Return (X, Y) of the center of cell containing provided text 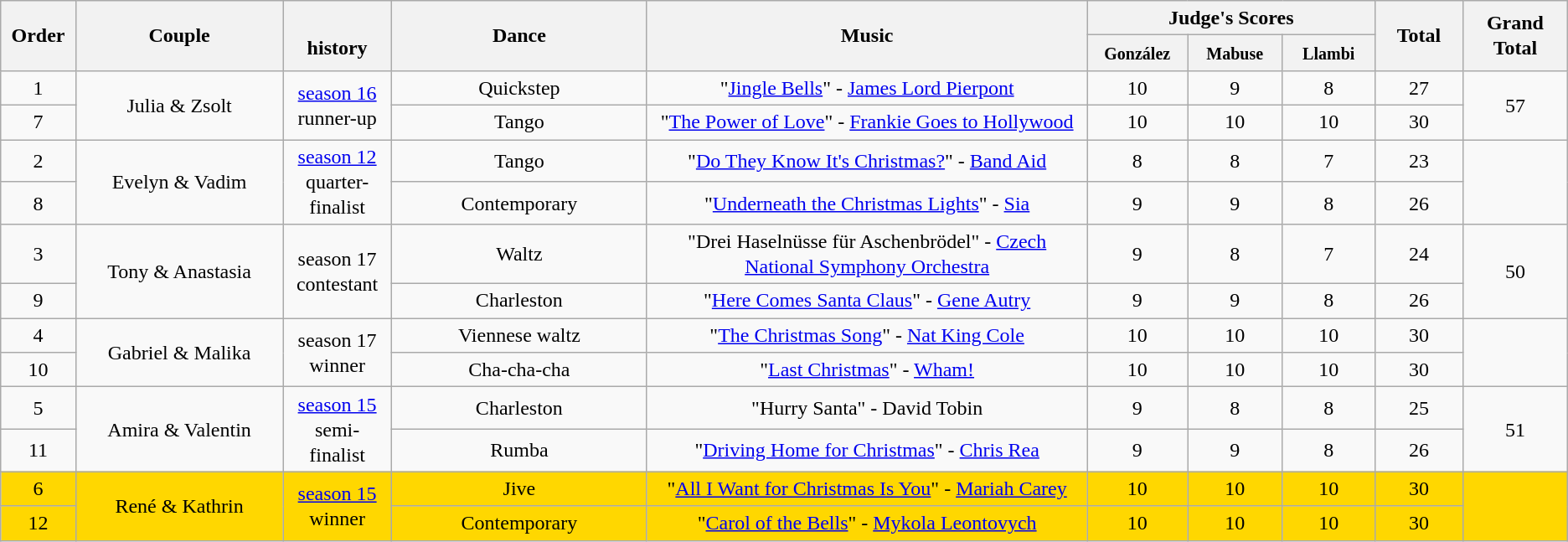
René & Kathrin (179, 506)
"Do They Know It's Christmas?" - Band Aid (867, 161)
Evelyn & Vadim (179, 181)
"Drei Haselnüsse für Aschenbrödel" - Czech National Symphony Orchestra (867, 255)
3 (39, 255)
"Driving Home for Christmas" - Chris Rea (867, 451)
23 (1419, 161)
Judge's Scores (1231, 18)
"Last Christmas" - Wham! (867, 370)
"Carol of the Bells" - Mykola Leontovych (867, 523)
Cha-cha-cha (519, 370)
1 (39, 87)
"Underneath the Christmas Lights" - Sia (867, 203)
season 15 winner (338, 506)
Quickstep (519, 87)
Julia & Zsolt (179, 105)
"The Power of Love" - Frankie Goes to Hollywood (867, 122)
Viennese waltz (519, 335)
Amira & Valentin (179, 429)
"Jingle Bells" - James Lord Pierpont (867, 87)
11 (39, 451)
González (1137, 54)
Order (39, 36)
season 12 quarter-finalist (338, 181)
57 (1516, 105)
51 (1516, 429)
Mabuse (1235, 54)
history (338, 36)
Gabriel & Malika (179, 353)
"All I Want for Christmas Is You" - Mariah Carey (867, 489)
Music (867, 36)
Rumba (519, 451)
6 (39, 489)
Grand Total (1516, 36)
season 17 winner (338, 353)
25 (1419, 409)
2 (39, 161)
Jive (519, 489)
Couple (179, 36)
12 (39, 523)
season 17 contestant (338, 271)
Waltz (519, 255)
Tony & Anastasia (179, 271)
"Hurry Santa" - David Tobin (867, 409)
27 (1419, 87)
season 16 runner-up (338, 105)
season 15 semi-finalist (338, 429)
5 (39, 409)
Llambi (1328, 54)
"The Christmas Song" - Nat King Cole (867, 335)
Dance (519, 36)
4 (39, 335)
Total (1419, 36)
50 (1516, 271)
"Here Comes Santa Claus" - Gene Autry (867, 302)
24 (1419, 255)
